Search for the cell housing the specified text and yield its [X, Y] center coordinate. 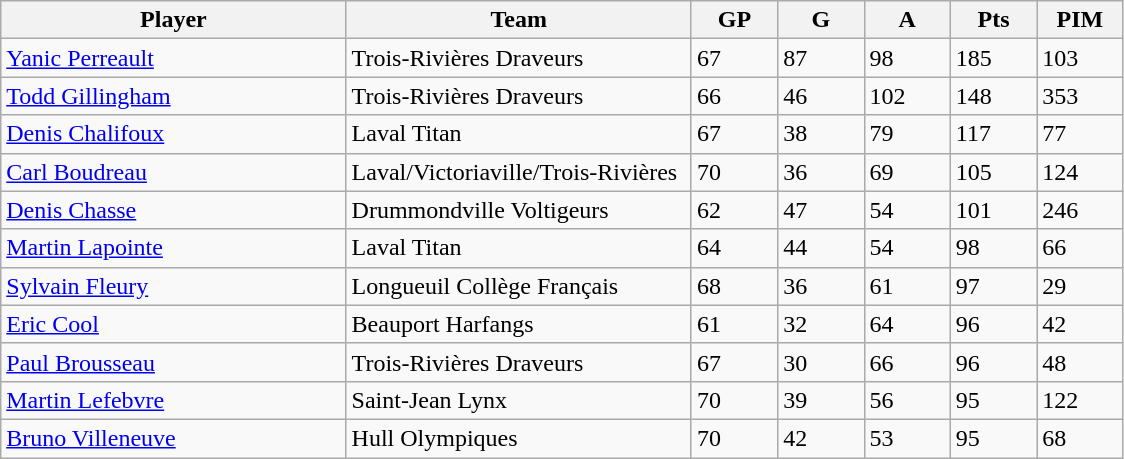
Beauport Harfangs [518, 324]
101 [993, 210]
353 [1080, 96]
47 [821, 210]
105 [993, 172]
GP [734, 20]
Paul Brousseau [174, 362]
122 [1080, 400]
Todd Gillingham [174, 96]
46 [821, 96]
48 [1080, 362]
Hull Olympiques [518, 438]
Laval/Victoriaville/Trois-Rivières [518, 172]
G [821, 20]
Eric Cool [174, 324]
148 [993, 96]
246 [1080, 210]
Pts [993, 20]
Saint-Jean Lynx [518, 400]
Denis Chasse [174, 210]
A [907, 20]
Martin Lapointe [174, 248]
79 [907, 134]
87 [821, 58]
30 [821, 362]
PIM [1080, 20]
29 [1080, 286]
124 [1080, 172]
Denis Chalifoux [174, 134]
Drummondville Voltigeurs [518, 210]
56 [907, 400]
185 [993, 58]
Martin Lefebvre [174, 400]
62 [734, 210]
103 [1080, 58]
Player [174, 20]
Longueuil Collège Français [518, 286]
32 [821, 324]
97 [993, 286]
38 [821, 134]
Yanic Perreault [174, 58]
Bruno Villeneuve [174, 438]
Sylvain Fleury [174, 286]
117 [993, 134]
Carl Boudreau [174, 172]
44 [821, 248]
53 [907, 438]
102 [907, 96]
77 [1080, 134]
Team [518, 20]
39 [821, 400]
69 [907, 172]
